Detect which cell encompasses the target text, then output its (x, y) center coordinate. 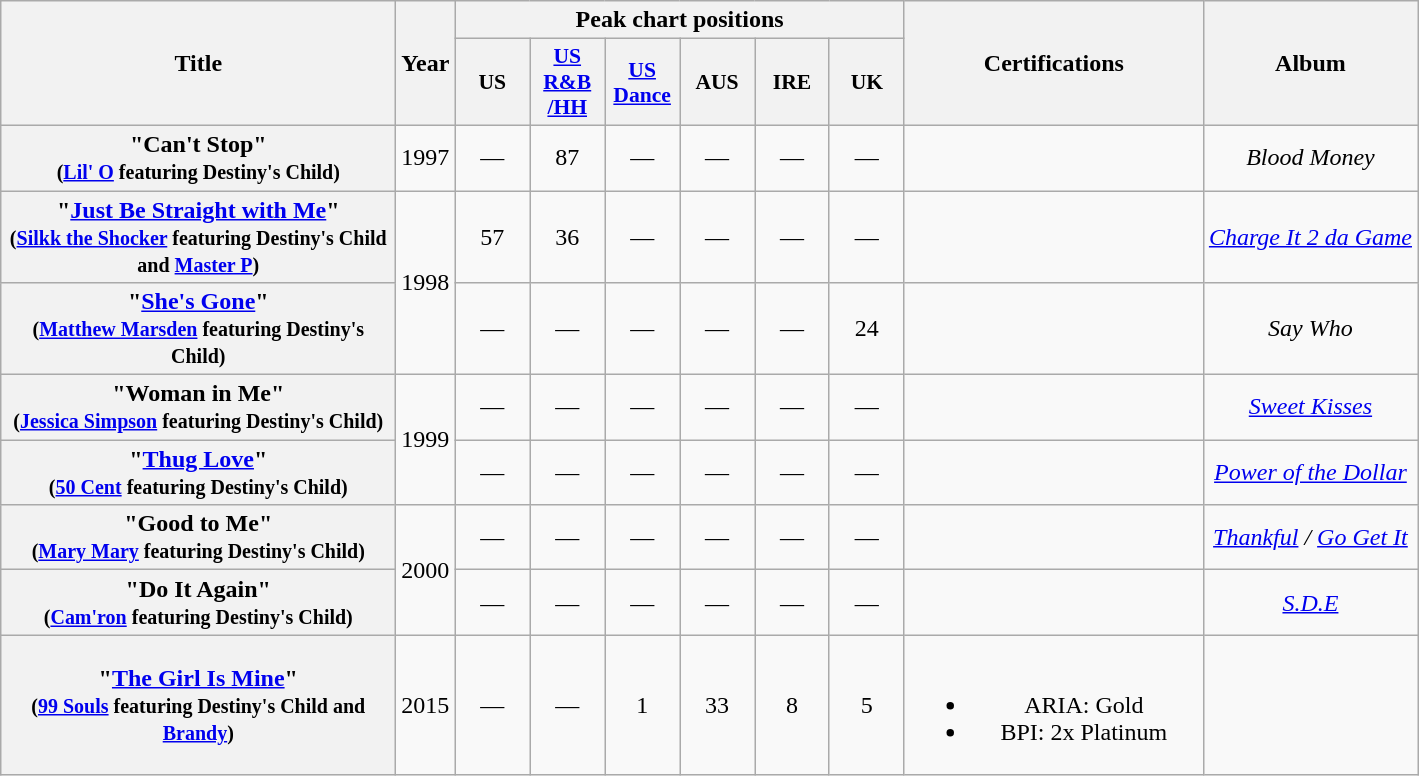
AUS (718, 82)
"Do It Again"(Cam'ron featuring Destiny's Child) (198, 602)
"Woman in Me"(Jessica Simpson featuring Destiny's Child) (198, 408)
"She's Gone"(Matthew Marsden featuring Destiny's Child) (198, 329)
S.D.E (1310, 602)
Peak chart positions (680, 20)
"Can't Stop"(Lil' O featuring Destiny's Child) (198, 158)
1997 (426, 158)
36 (568, 236)
1 (642, 705)
"The Girl Is Mine"(99 Souls featuring Destiny's Child and Brandy) (198, 705)
Blood Money (1310, 158)
87 (568, 158)
"Thug Love"(50 Cent featuring Destiny's Child) (198, 472)
1998 (426, 282)
1999 (426, 440)
5 (866, 705)
Year (426, 64)
USDance (642, 82)
8 (792, 705)
ARIA: GoldBPI: 2x Platinum (1054, 705)
"Just Be Straight with Me"(Silkk the Shocker featuring Destiny's Child and Master P) (198, 236)
Say Who (1310, 329)
Power of the Dollar (1310, 472)
"Good to Me"(Mary Mary featuring Destiny's Child) (198, 538)
UK (866, 82)
Album (1310, 64)
57 (492, 236)
2000 (426, 570)
IRE (792, 82)
Thankful / Go Get It (1310, 538)
Charge It 2 da Game (1310, 236)
Sweet Kisses (1310, 408)
Title (198, 64)
33 (718, 705)
USR&B/HH (568, 82)
2015 (426, 705)
US (492, 82)
Certifications (1054, 64)
24 (866, 329)
